Identify which cell holds the provided text, then report its [x, y] central coordinate. 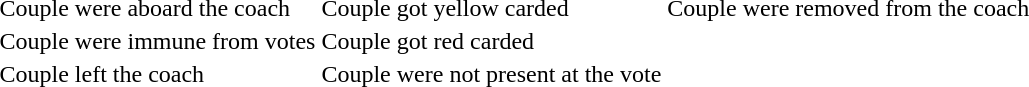
Couple got red carded [492, 41]
